Return the [X, Y] coordinate for the center point of the cell that contains the specified text.  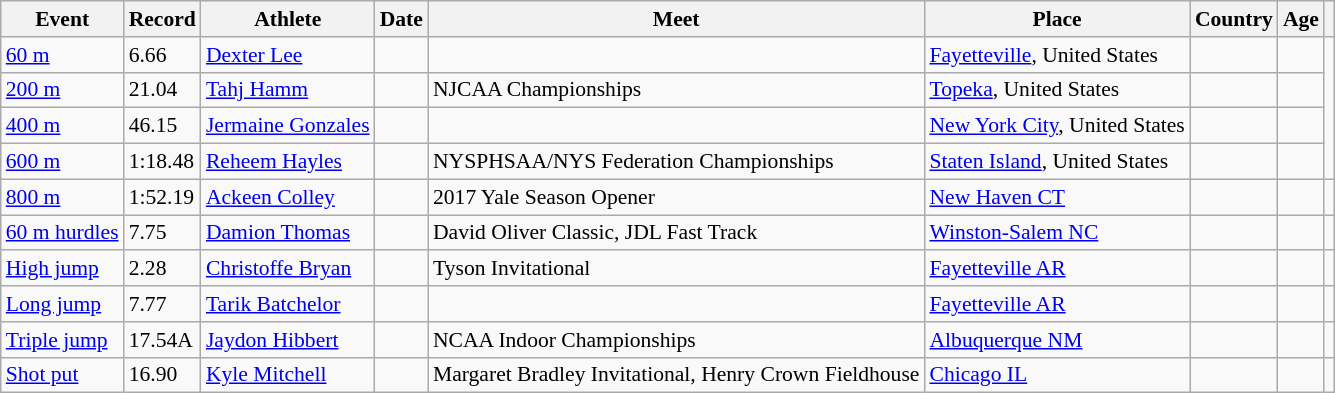
Jermaine Gonzales [288, 126]
400 m [62, 126]
David Oliver Classic, JDL Fast Track [676, 233]
2.28 [162, 269]
200 m [62, 90]
Shot put [62, 375]
Jaydon Hibbert [288, 340]
Christoffe Bryan [288, 269]
Tarik Batchelor [288, 304]
60 m [62, 55]
Date [402, 19]
Reheem Hayles [288, 162]
Chicago IL [1056, 375]
Margaret Bradley Invitational, Henry Crown Fieldhouse [676, 375]
Age [1301, 19]
1:52.19 [162, 197]
Triple jump [62, 340]
Place [1056, 19]
Fayetteville, United States [1056, 55]
17.54A [162, 340]
Tahj Hamm [288, 90]
Winston-Salem NC [1056, 233]
Meet [676, 19]
21.04 [162, 90]
Tyson Invitational [676, 269]
16.90 [162, 375]
Kyle Mitchell [288, 375]
Topeka, United States [1056, 90]
Country [1234, 19]
7.75 [162, 233]
NCAA Indoor Championships [676, 340]
46.15 [162, 126]
Long jump [62, 304]
800 m [62, 197]
6.66 [162, 55]
Albuquerque NM [1056, 340]
60 m hurdles [62, 233]
Ackeen Colley [288, 197]
High jump [62, 269]
Event [62, 19]
Record [162, 19]
Dexter Lee [288, 55]
2017 Yale Season Opener [676, 197]
NYSPHSAA/NYS Federation Championships [676, 162]
600 m [62, 162]
1:18.48 [162, 162]
7.77 [162, 304]
Damion Thomas [288, 233]
New York City, United States [1056, 126]
Staten Island, United States [1056, 162]
NJCAA Championships [676, 90]
New Haven CT [1056, 197]
Athlete [288, 19]
